From the cell containing the given text, extract its center point as (x, y) coordinate. 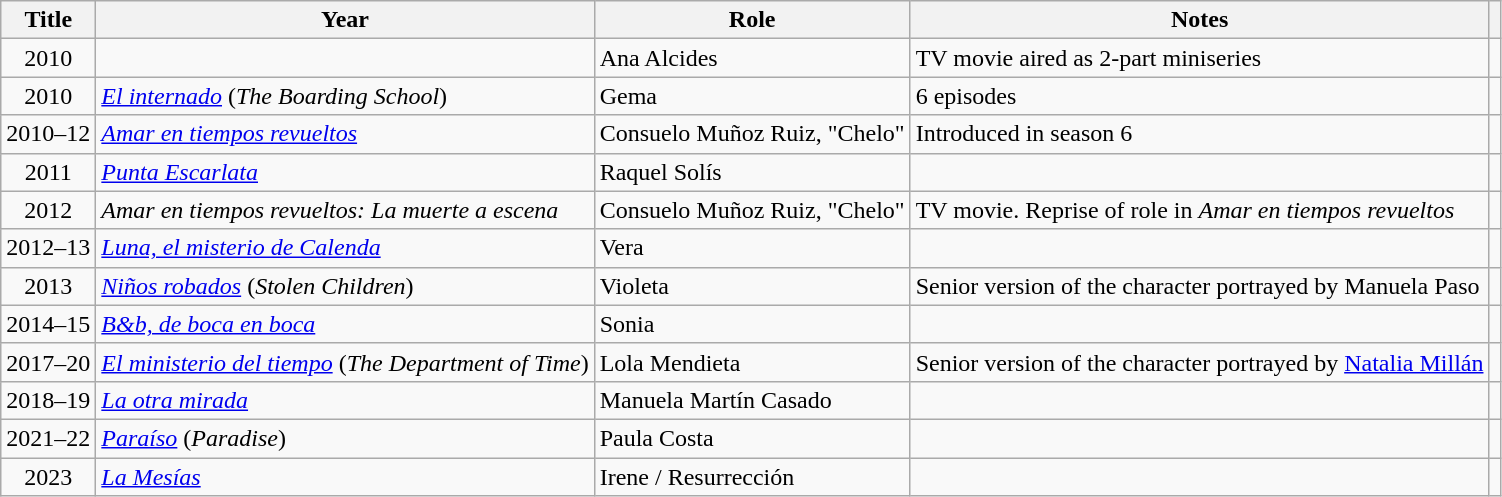
2023 (48, 477)
6 episodes (1200, 96)
Lola Mendieta (752, 362)
Introduced in season 6 (1200, 134)
TV movie. Reprise of role in Amar en tiempos revueltos (1200, 210)
Sonia (752, 324)
Irene / Resurrección (752, 477)
Year (345, 20)
2012 (48, 210)
El ministerio del tiempo (The Department of Time) (345, 362)
2014–15 (48, 324)
2010–12 (48, 134)
2013 (48, 286)
Manuela Martín Casado (752, 400)
Senior version of the character portrayed by Natalia Millán (1200, 362)
Raquel Solís (752, 172)
Title (48, 20)
Paula Costa (752, 438)
Punta Escarlata (345, 172)
Role (752, 20)
Luna, el misterio de Calenda (345, 248)
Senior version of the character portrayed by Manuela Paso (1200, 286)
2012–13 (48, 248)
TV movie aired as 2-part miniseries (1200, 58)
Violeta (752, 286)
Gema (752, 96)
Vera (752, 248)
2011 (48, 172)
2017–20 (48, 362)
La otra mirada (345, 400)
Notes (1200, 20)
Amar en tiempos revueltos (345, 134)
El internado (The Boarding School) (345, 96)
2021–22 (48, 438)
Amar en tiempos revueltos: La muerte a escena (345, 210)
B&b, de boca en boca (345, 324)
Ana Alcides (752, 58)
Niños robados (Stolen Children) (345, 286)
2018–19 (48, 400)
La Mesías (345, 477)
Paraíso (Paradise) (345, 438)
